Determine the [x, y] coordinate at the center of the cell enclosing the given text.  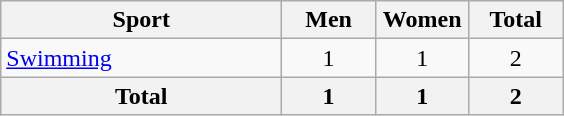
Swimming [142, 58]
Women [422, 20]
Men [329, 20]
Sport [142, 20]
